Provide the [x, y] coordinate of the cell's center where the given text is located.  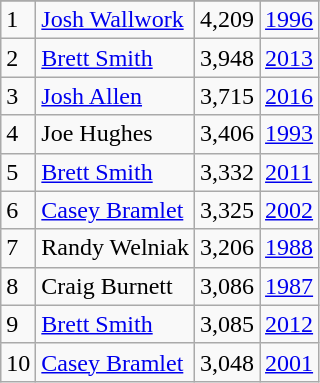
3,206 [226, 248]
1996 [290, 20]
2016 [290, 96]
Craig Burnett [116, 286]
3,948 [226, 58]
Josh Wallwork [116, 20]
3,332 [226, 172]
Josh Allen [116, 96]
2002 [290, 210]
9 [18, 324]
2001 [290, 362]
10 [18, 362]
2011 [290, 172]
3,325 [226, 210]
4,209 [226, 20]
5 [18, 172]
6 [18, 210]
3,406 [226, 134]
1987 [290, 286]
3,715 [226, 96]
8 [18, 286]
1 [18, 20]
Joe Hughes [116, 134]
3 [18, 96]
4 [18, 134]
1993 [290, 134]
1988 [290, 248]
3,085 [226, 324]
2 [18, 58]
7 [18, 248]
3,048 [226, 362]
3,086 [226, 286]
Randy Welniak [116, 248]
2013 [290, 58]
2012 [290, 324]
